Identify which cell holds the provided text, then report its [X, Y] central coordinate. 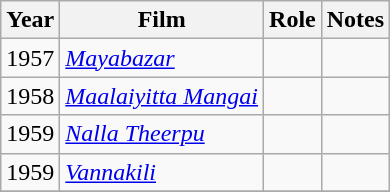
Year [30, 20]
Mayabazar [162, 58]
1958 [30, 96]
Vannakili [162, 172]
Nalla Theerpu [162, 134]
Role [293, 20]
Notes [355, 20]
1957 [30, 58]
Maalaiyitta Mangai [162, 96]
Film [162, 20]
